Return the [x, y] coordinate for the center point of the cell that contains the specified text.  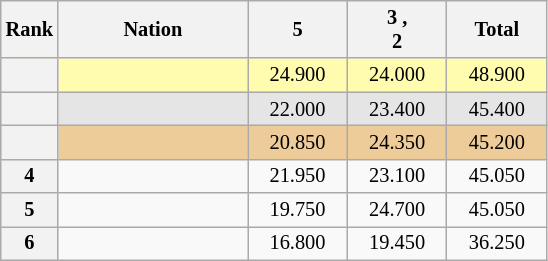
3 ,2 [397, 29]
Total [497, 29]
36.250 [497, 243]
45.400 [497, 109]
24.700 [397, 210]
6 [30, 243]
48.900 [497, 75]
45.200 [497, 142]
24.900 [298, 75]
16.800 [298, 243]
22.000 [298, 109]
24.350 [397, 142]
19.750 [298, 210]
Rank [30, 29]
Nation [153, 29]
23.100 [397, 176]
23.400 [397, 109]
24.000 [397, 75]
4 [30, 176]
20.850 [298, 142]
19.450 [397, 243]
21.950 [298, 176]
